Scan for the cell matching the given text and deliver its (X, Y) coordinate at center. 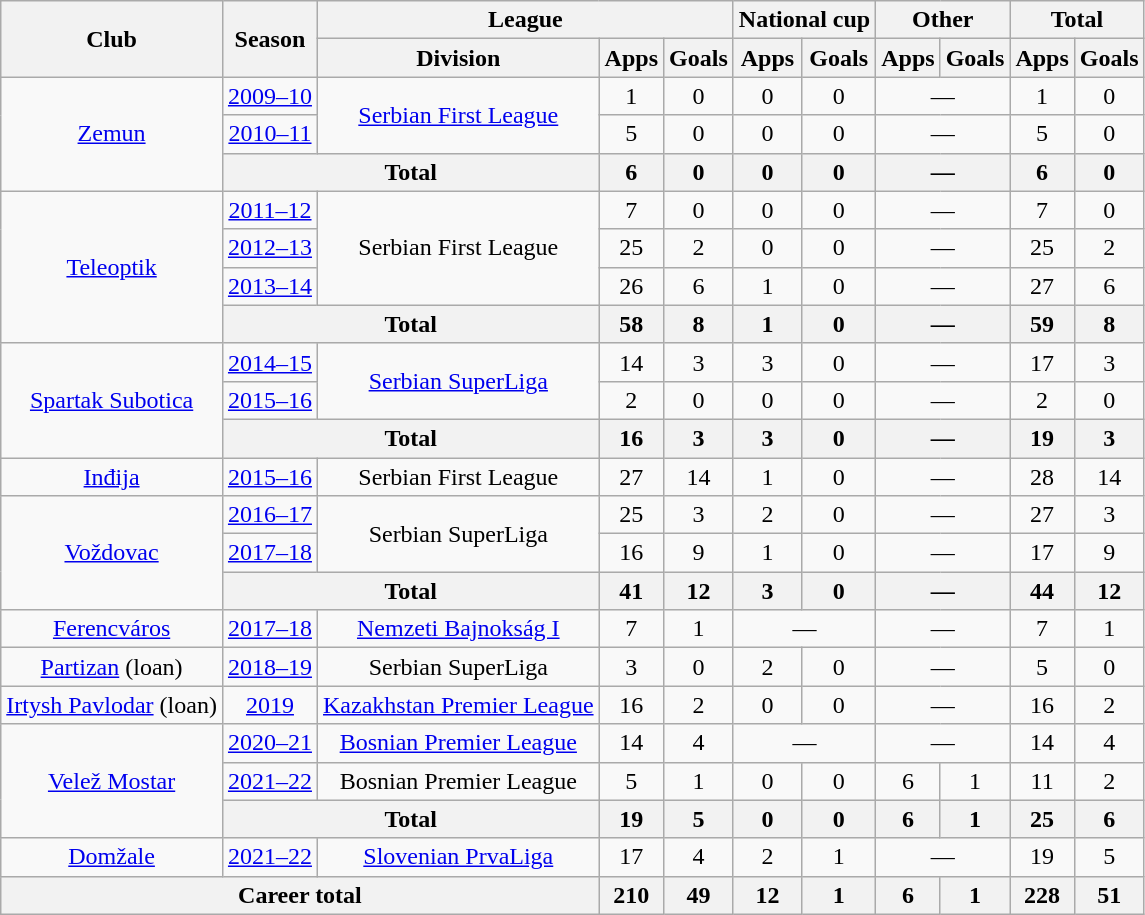
11 (1042, 781)
Kazakhstan Premier League (458, 705)
Velež Mostar (112, 781)
58 (631, 324)
Season (270, 39)
Career total (300, 895)
2012–13 (270, 248)
44 (1042, 591)
210 (631, 895)
228 (1042, 895)
51 (1109, 895)
League (525, 20)
National cup (804, 20)
28 (1042, 477)
2019 (270, 705)
2009–10 (270, 96)
Club (112, 39)
2011–12 (270, 210)
Irtysh Pavlodar (loan) (112, 705)
2013–14 (270, 286)
41 (631, 591)
Teleoptik (112, 267)
Voždovac (112, 553)
Nemzeti Bajnokság I (458, 629)
Slovenian PrvaLiga (458, 857)
2016–17 (270, 515)
Spartak Subotica (112, 400)
Partizan (loan) (112, 667)
Zemun (112, 134)
2010–11 (270, 134)
Inđija (112, 477)
2018–19 (270, 667)
Domžale (112, 857)
Other (943, 20)
Division (458, 58)
49 (699, 895)
Ferencváros (112, 629)
2014–15 (270, 362)
26 (631, 286)
2020–21 (270, 743)
59 (1042, 324)
